Identify which cell holds the provided text, then report its (x, y) central coordinate. 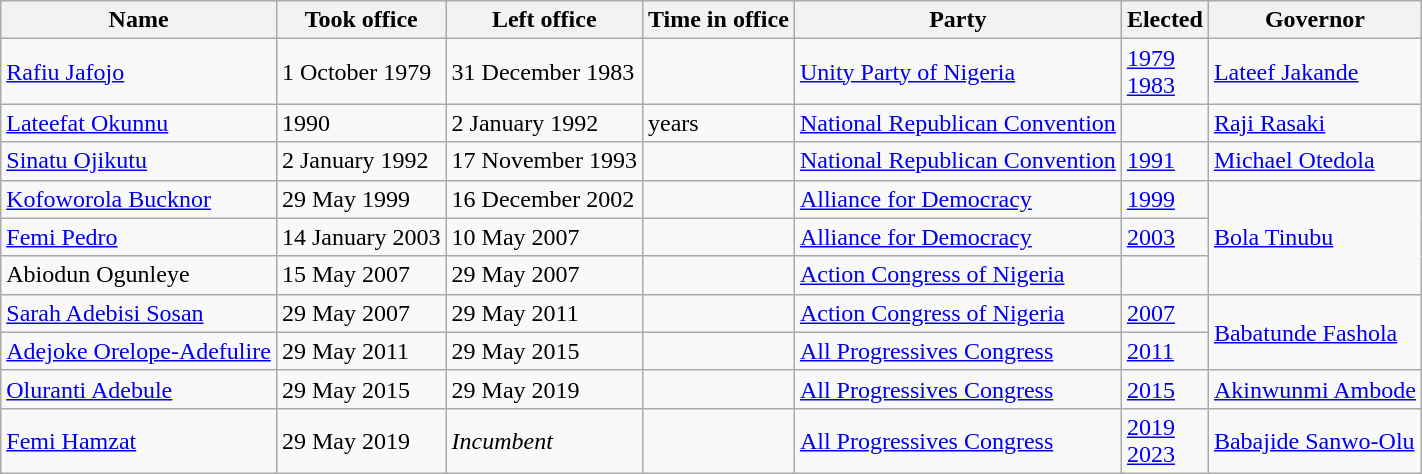
1990 (361, 123)
Time in office (718, 20)
14 January 2003 (361, 237)
Adejoke Orelope-Adefulire (139, 351)
Governor (1314, 20)
15 May 2007 (361, 275)
29 May 1999 (361, 199)
Unity Party of Nigeria (958, 72)
1999 (1164, 199)
19791983 (1164, 72)
Raji Rasaki (1314, 123)
Babatunde Fashola (1314, 332)
Took office (361, 20)
1991 (1164, 161)
2015 (1164, 389)
Elected (1164, 20)
Akinwunmi Ambode (1314, 389)
Bola Tinubu (1314, 237)
Michael Otedola (1314, 161)
Kofoworola Bucknor (139, 199)
years (718, 123)
Femi Pedro (139, 237)
Lateefat Okunnu (139, 123)
Left office (544, 20)
Sarah Adebisi Sosan (139, 313)
Oluranti Adebule (139, 389)
Lateef Jakande (1314, 72)
Abiodun Ogunleye (139, 275)
20192023 (1164, 440)
Name (139, 20)
Rafiu Jafojo (139, 72)
16 December 2002 (544, 199)
2007 (1164, 313)
Incumbent (544, 440)
31 December 1983 (544, 72)
Femi Hamzat (139, 440)
Party (958, 20)
2011 (1164, 351)
1 October 1979 (361, 72)
17 November 1993 (544, 161)
Babajide Sanwo-Olu (1314, 440)
Sinatu Ojikutu (139, 161)
10 May 2007 (544, 237)
2003 (1164, 237)
